Return the [x, y] coordinate for the center point of the cell that contains the specified text.  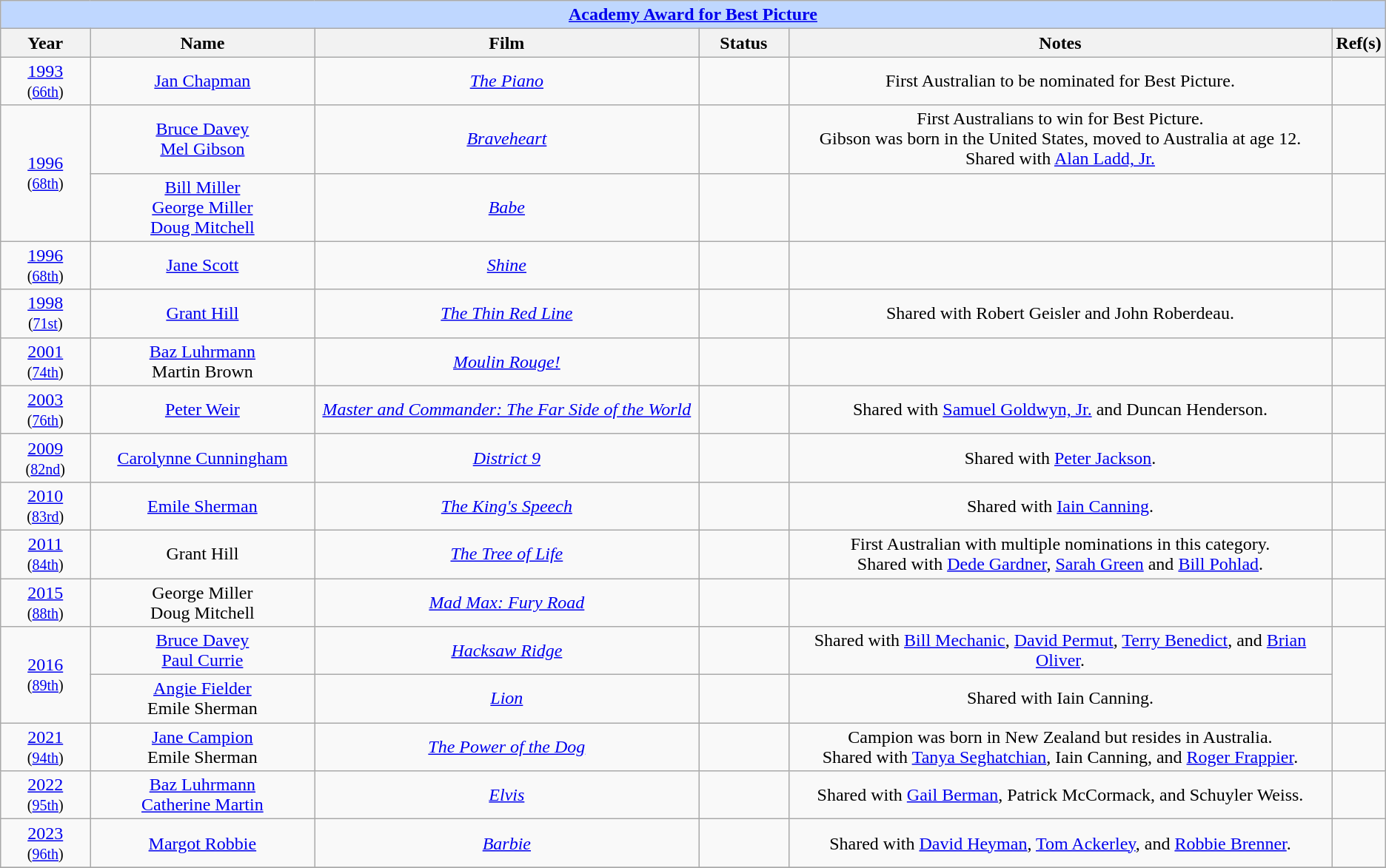
Jane Scott [203, 265]
2023(96th) [46, 844]
Master and Commander: The Far Side of the World [506, 410]
Jane CampionEmile Sherman [203, 747]
Year [46, 43]
Baz LuhrmannCatherine Martin [203, 795]
1998(71st) [46, 314]
Jan Chapman [203, 81]
Moulin Rouge! [506, 361]
2010(83rd) [46, 506]
Margot Robbie [203, 844]
Carolynne Cunningham [203, 457]
Bruce Davey Paul Currie [203, 651]
Campion was born in New Zealand but resides in Australia.Shared with Tanya Seghatchian, Iain Canning, and Roger Frappier. [1060, 747]
First Australians to win for Best Picture.Gibson was born in the United States, moved to Australia at age 12.Shared with Alan Ladd, Jr. [1060, 139]
Shared with Robert Geisler and John Roberdeau. [1060, 314]
Hacksaw Ridge [506, 651]
Peter Weir [203, 410]
2009(82nd) [46, 457]
District 9 [506, 457]
Shared with Peter Jackson. [1060, 457]
Film [506, 43]
Status [743, 43]
First Australian with multiple nominations in this category.Shared with Dede Gardner, Sarah Green and Bill Pohlad. [1060, 554]
Shared with David Heyman, Tom Ackerley, and Robbie Brenner. [1060, 844]
The Power of the Dog [506, 747]
Name [203, 43]
2021(94th) [46, 747]
Angie Fielder Emile Sherman [203, 699]
First Australian to be nominated for Best Picture. [1060, 81]
Braveheart [506, 139]
The Piano [506, 81]
Bill MillerGeorge MillerDoug Mitchell [203, 207]
Notes [1060, 43]
Ref(s) [1359, 43]
Bruce DaveyMel Gibson [203, 139]
Shine [506, 265]
Elvis [506, 795]
Barbie [506, 844]
The King's Speech [506, 506]
The Thin Red Line [506, 314]
The Tree of Life [506, 554]
Mad Max: Fury Road [506, 602]
2015(88th) [46, 602]
2003(76th) [46, 410]
Lion [506, 699]
Shared with Samuel Goldwyn, Jr. and Duncan Henderson. [1060, 410]
Shared with Gail Berman, Patrick McCormack, and Schuyler Weiss. [1060, 795]
Shared with Bill Mechanic, David Permut, Terry Benedict, and Brian Oliver. [1060, 651]
1993(66th) [46, 81]
Emile Sherman [203, 506]
Babe [506, 207]
Baz LuhrmannMartin Brown [203, 361]
Academy Award for Best Picture [693, 15]
2011(84th) [46, 554]
2022(95th) [46, 795]
2001(74th) [46, 361]
2016(89th) [46, 675]
George MillerDoug Mitchell [203, 602]
